Capture the cell that displays the provided text and extract its [x, y] central coordinate. 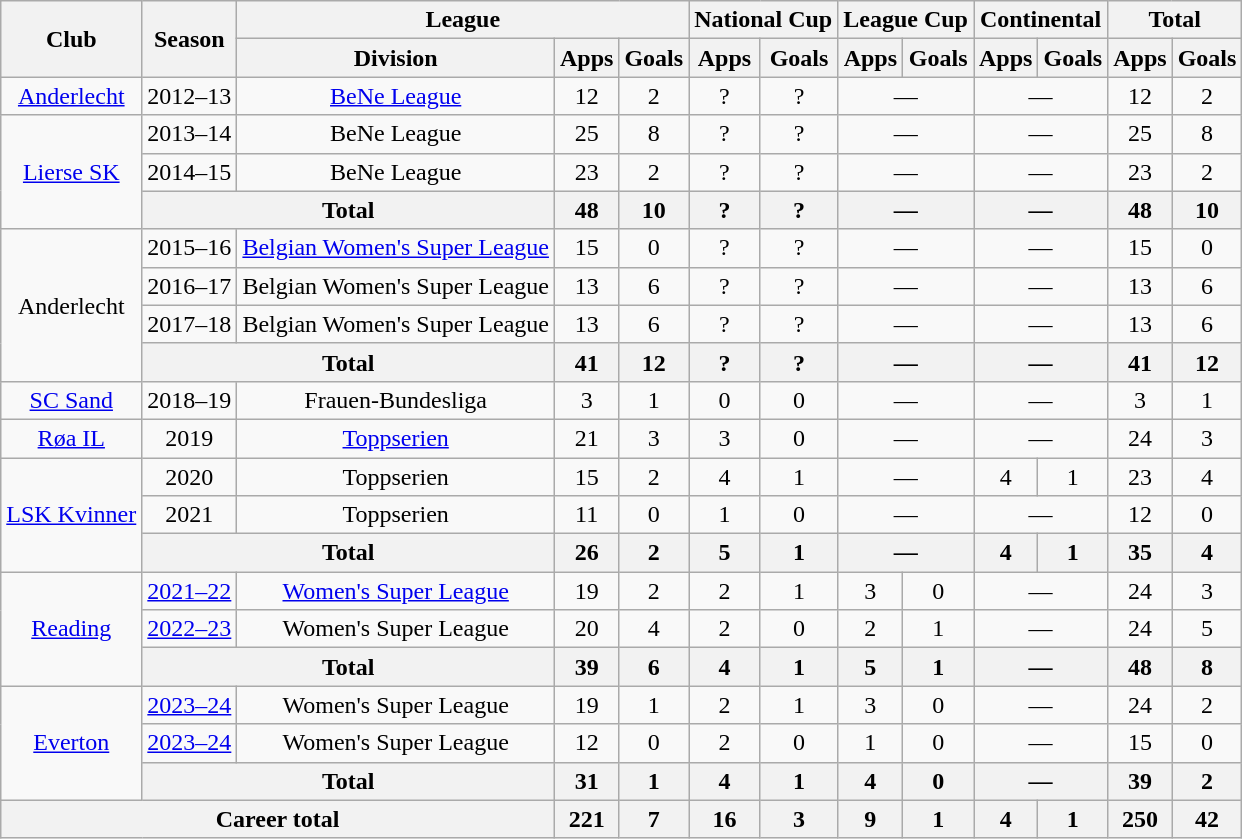
Lierse SK [72, 172]
2013–14 [190, 134]
Reading [72, 629]
LSK Kvinner [72, 515]
26 [586, 553]
Club [72, 39]
250 [1140, 819]
35 [1140, 553]
2021–22 [190, 591]
2021 [190, 515]
2019 [190, 438]
League Cup [906, 20]
National Cup [764, 20]
2014–15 [190, 172]
2022–23 [190, 629]
2020 [190, 477]
Frauen-Bundesliga [396, 400]
9 [870, 819]
Career total [278, 819]
7 [654, 819]
221 [586, 819]
Røa IL [72, 438]
2017–18 [190, 324]
16 [725, 819]
Division [396, 58]
Season [190, 39]
2016–17 [190, 286]
11 [586, 515]
20 [586, 629]
SC Sand [72, 400]
31 [586, 781]
2012–13 [190, 96]
Everton [72, 743]
42 [1207, 819]
Continental [1041, 20]
League [463, 20]
2018–19 [190, 400]
2015–16 [190, 248]
21 [586, 438]
